Locate the cell with the specified text and output its [X, Y] center coordinate. 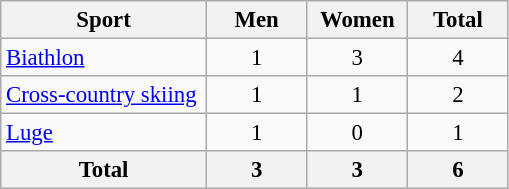
Luge [104, 133]
2 [458, 95]
Men [256, 20]
4 [458, 58]
Cross-country skiing [104, 95]
Biathlon [104, 58]
Women [358, 20]
0 [358, 133]
Sport [104, 20]
6 [458, 170]
